Provide the [x, y] coordinate of the cell's center where the given text is located.  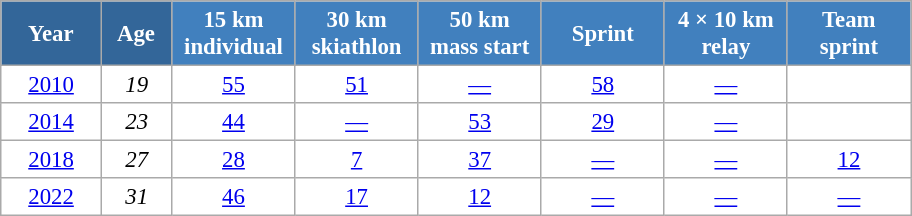
46 [234, 197]
53 [480, 122]
7 [356, 160]
31 [136, 197]
27 [136, 160]
17 [356, 197]
Sprint [602, 34]
2010 [52, 85]
58 [602, 85]
29 [602, 122]
15 km individual [234, 34]
Age [136, 34]
50 km mass start [480, 34]
37 [480, 160]
Year [52, 34]
2014 [52, 122]
28 [234, 160]
19 [136, 85]
2018 [52, 160]
30 km skiathlon [356, 34]
51 [356, 85]
Team sprint [848, 34]
55 [234, 85]
44 [234, 122]
4 × 10 km relay [726, 34]
2022 [52, 197]
23 [136, 122]
